Locate the cell with the specified text and output its (X, Y) center coordinate. 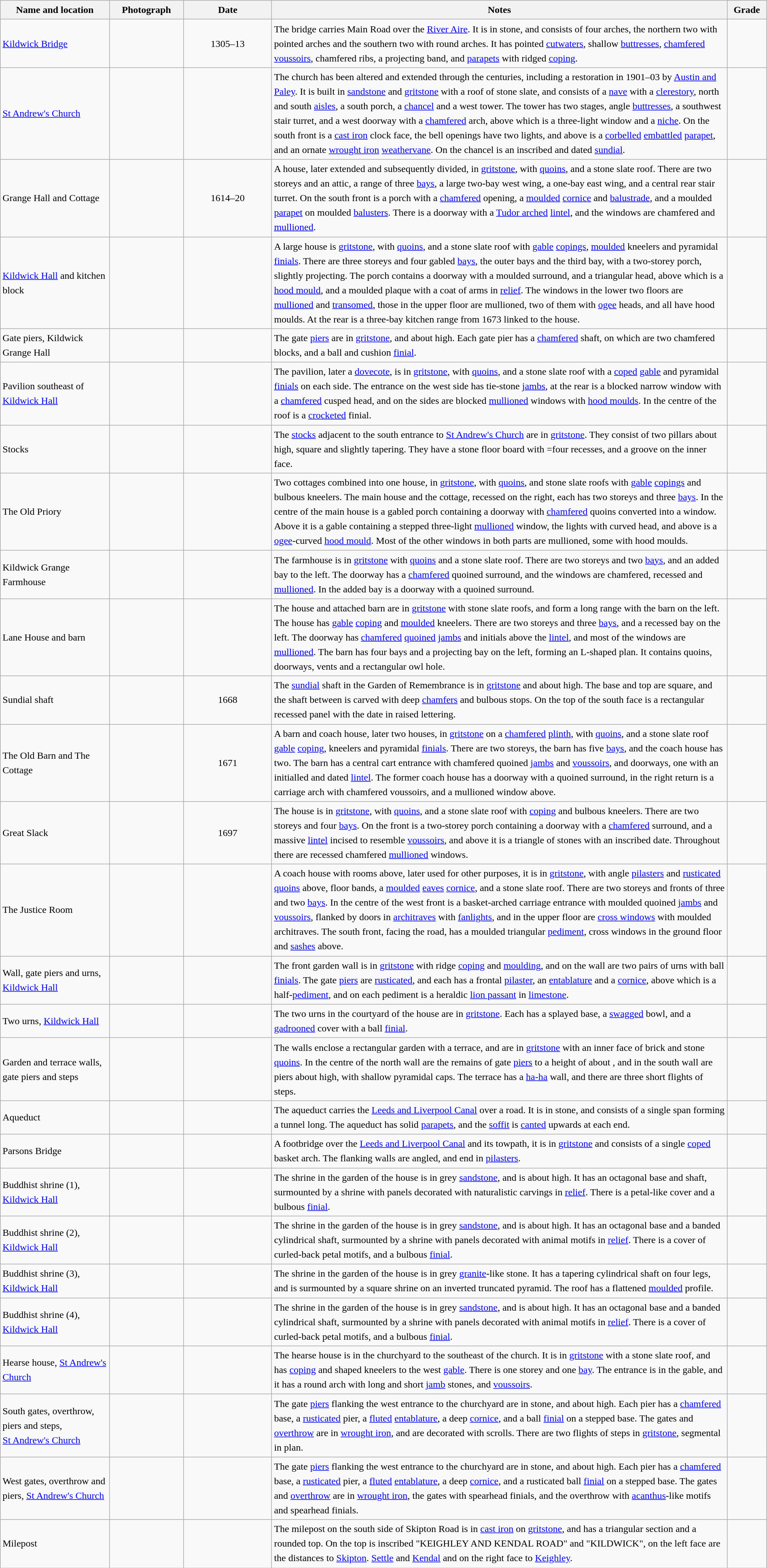
Notes (499, 10)
Gate piers, Kildwick Grange Hall (55, 346)
Grade (747, 10)
1671 (228, 763)
Kildwick Bridge (55, 44)
Buddhist shrine (4), Kildwick Hall (55, 1322)
1668 (228, 700)
The Old Priory (55, 511)
Milepost (55, 1543)
1614–20 (228, 198)
St Andrew's Church (55, 113)
Kildwick Grange Farmhouse (55, 575)
Buddhist shrine (3), Kildwick Hall (55, 1281)
Buddhist shrine (1), Kildwick Hall (55, 1192)
Sundial shaft (55, 700)
Stocks (55, 449)
Hearse house, St Andrew's Church (55, 1370)
Parsons Bridge (55, 1151)
The Old Barn and The Cottage (55, 763)
Date (228, 10)
Two urns, Kildwick Hall (55, 1021)
The two urns in the courtyard of the house are in gritstone. Each has a splayed base, a swagged bowl, and a gadrooned cover with a ball finial. (499, 1021)
Lane House and barn (55, 637)
Aqueduct (55, 1118)
Buddhist shrine (2), Kildwick Hall (55, 1240)
1697 (228, 833)
Kildwick Hall and kitchen block (55, 282)
Wall, gate piers and urns, Kildwick Hall (55, 980)
Great Slack (55, 833)
Photograph (146, 10)
Name and location (55, 10)
Pavilion southeast of Kildwick Hall (55, 393)
The Justice Room (55, 910)
1305–13 (228, 44)
Garden and terrace walls, gate piers and steps (55, 1069)
South gates, overthrow, piers and steps, St Andrew's Church (55, 1425)
West gates, overthrow and piers, St Andrew's Church (55, 1488)
Grange Hall and Cottage (55, 198)
